Search for the cell housing the specified text and yield its [x, y] center coordinate. 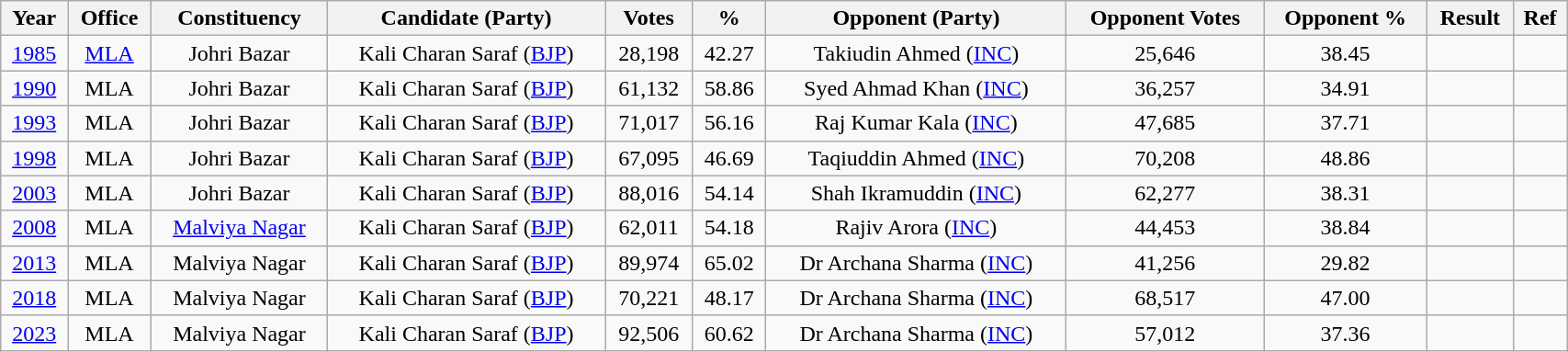
Opponent Votes [1165, 18]
62,011 [649, 228]
% [729, 18]
Opponent (Party) [917, 18]
61,132 [649, 88]
60.62 [729, 333]
2003 [35, 193]
Constituency [239, 18]
Year [35, 18]
37.71 [1345, 123]
89,974 [649, 263]
47,685 [1165, 123]
47.00 [1345, 298]
Result [1470, 18]
65.02 [729, 263]
38.45 [1345, 53]
36,257 [1165, 88]
Ref [1540, 18]
56.16 [729, 123]
Takiudin Ahmed (INC) [917, 53]
54.18 [729, 228]
38.31 [1345, 193]
Syed Ahmad Khan (INC) [917, 88]
2018 [35, 298]
37.36 [1345, 333]
54.14 [729, 193]
71,017 [649, 123]
44,453 [1165, 228]
68,517 [1165, 298]
70,208 [1165, 158]
1998 [35, 158]
Rajiv Arora (INC) [917, 228]
Office [110, 18]
48.17 [729, 298]
41,256 [1165, 263]
Raj Kumar Kala (INC) [917, 123]
Shah Ikramuddin (INC) [917, 193]
48.86 [1345, 158]
92,506 [649, 333]
38.84 [1345, 228]
2008 [35, 228]
2023 [35, 333]
28,198 [649, 53]
1990 [35, 88]
2013 [35, 263]
25,646 [1165, 53]
Taqiuddin Ahmed (INC) [917, 158]
Candidate (Party) [466, 18]
70,221 [649, 298]
29.82 [1345, 263]
57,012 [1165, 333]
34.91 [1345, 88]
Opponent % [1345, 18]
67,095 [649, 158]
88,016 [649, 193]
Votes [649, 18]
1993 [35, 123]
1985 [35, 53]
42.27 [729, 53]
62,277 [1165, 193]
46.69 [729, 158]
58.86 [729, 88]
